For the text-containing cell, return its midpoint in (X, Y) coordinate format. 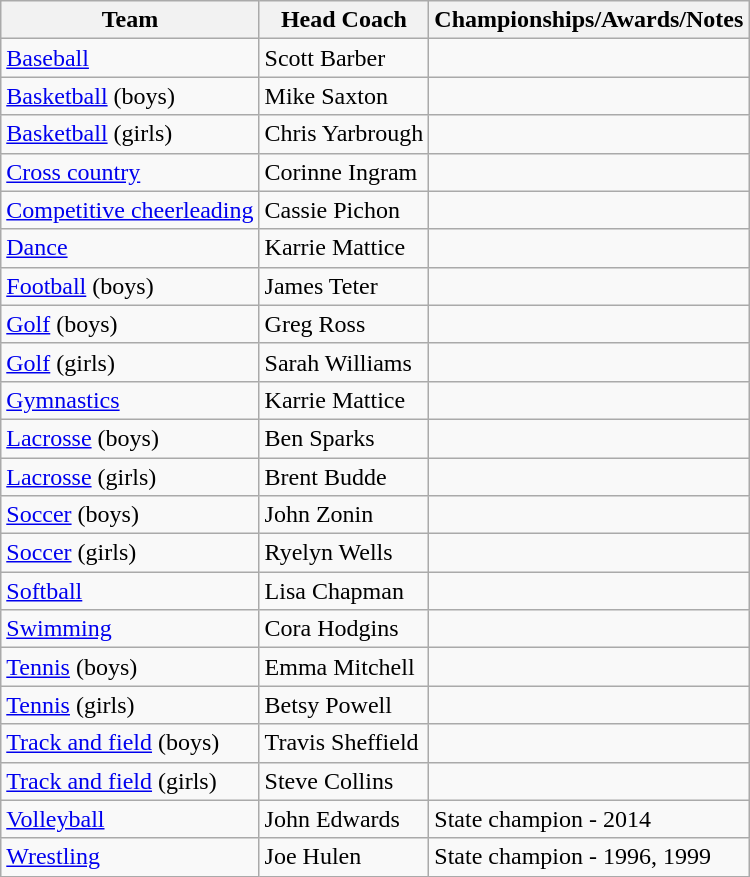
Dance (130, 248)
Corinne Ingram (344, 172)
Joe Hulen (344, 857)
Mike Saxton (344, 96)
Tennis (girls) (130, 705)
Betsy Powell (344, 705)
Ryelyn Wells (344, 553)
Basketball (girls) (130, 134)
Cassie Pichon (344, 210)
Swimming (130, 629)
Team (130, 20)
John Edwards (344, 819)
Golf (boys) (130, 324)
John Zonin (344, 515)
Tennis (boys) (130, 667)
Travis Sheffield (344, 743)
Golf (girls) (130, 362)
Lacrosse (boys) (130, 438)
Competitive cheerleading (130, 210)
Head Coach (344, 20)
Brent Budde (344, 477)
Steve Collins (344, 781)
Championships/Awards/Notes (589, 20)
Football (boys) (130, 286)
Softball (130, 591)
Scott Barber (344, 58)
Wrestling (130, 857)
Lisa Chapman (344, 591)
Soccer (boys) (130, 515)
Baseball (130, 58)
Cross country (130, 172)
Cora Hodgins (344, 629)
Sarah Williams (344, 362)
Greg Ross (344, 324)
James Teter (344, 286)
Gymnastics (130, 400)
Track and field (boys) (130, 743)
State champion - 2014 (589, 819)
Volleyball (130, 819)
Lacrosse (girls) (130, 477)
Chris Yarbrough (344, 134)
State champion - 1996, 1999 (589, 857)
Basketball (boys) (130, 96)
Track and field (girls) (130, 781)
Emma Mitchell (344, 667)
Ben Sparks (344, 438)
Soccer (girls) (130, 553)
